Identify which cell holds the provided text, then report its (X, Y) central coordinate. 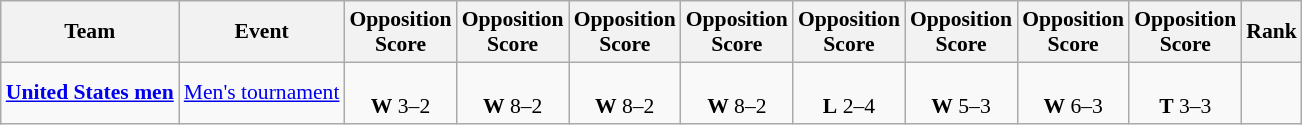
Event (262, 32)
W 6–3 (1073, 92)
Men's tournament (262, 92)
L 2–4 (849, 92)
United States men (90, 92)
W 5–3 (961, 92)
W 3–2 (400, 92)
Team (90, 32)
T 3–3 (1185, 92)
Rank (1272, 32)
